Provide the [X, Y] coordinate of the cell's center where the given text is located.  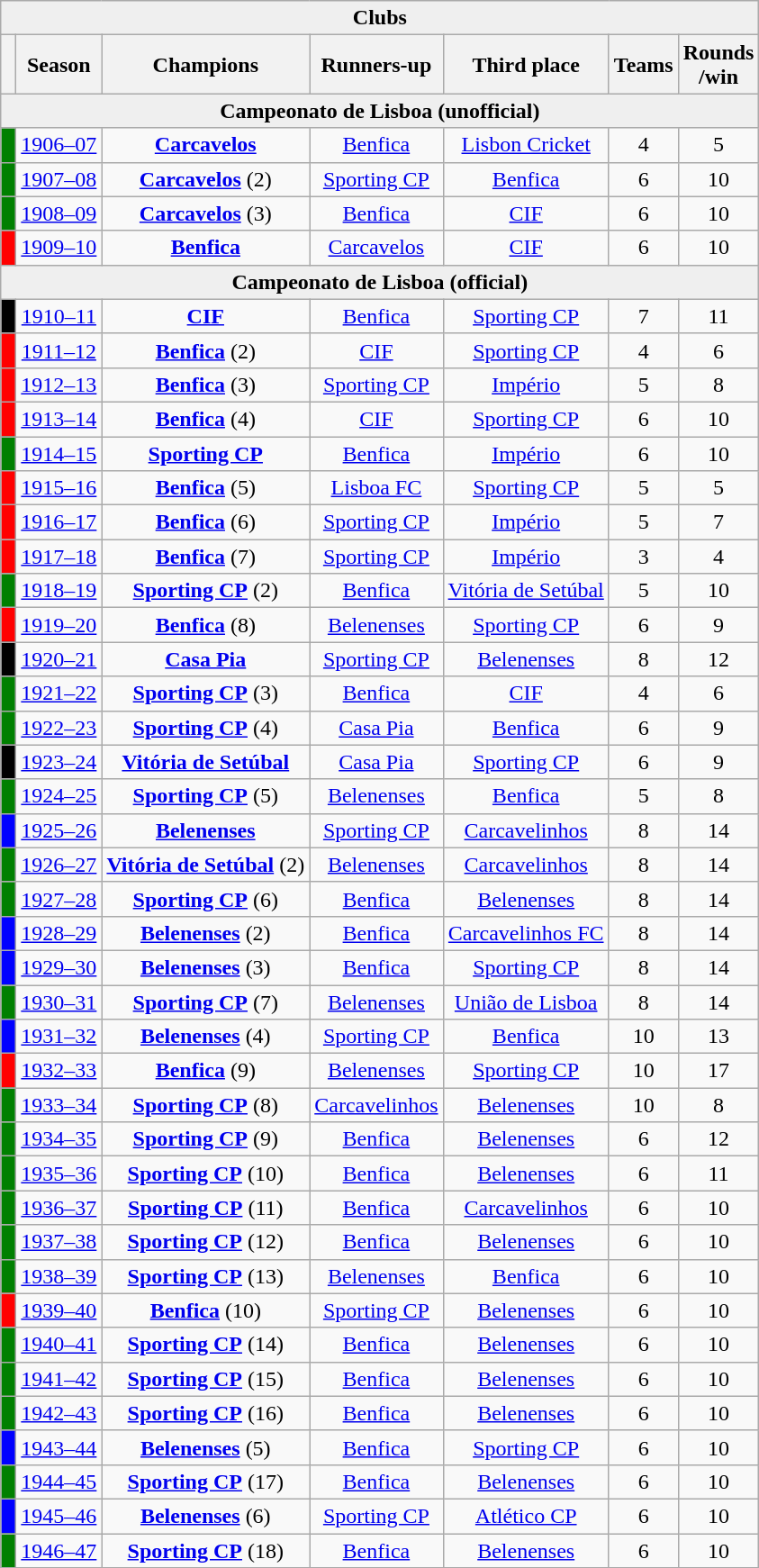
Sporting CP (4) [205, 728]
1933–34 [59, 1105]
Sporting CP (11) [205, 1208]
Sporting CP (13) [205, 1276]
Runners-up [376, 65]
17 [718, 1071]
1926–27 [59, 865]
1935–36 [59, 1174]
1916–17 [59, 522]
1943–44 [59, 1447]
União de Lisboa [526, 1002]
Benfica (7) [205, 557]
1921–22 [59, 693]
Carcavelos (3) [205, 213]
1927–28 [59, 899]
1930–31 [59, 1002]
Season [59, 65]
Sporting CP (8) [205, 1105]
1915–16 [59, 488]
1914–15 [59, 453]
Benfica (6) [205, 522]
Clubs [380, 18]
Sporting CP (17) [205, 1482]
1945–46 [59, 1516]
Sporting CP (5) [205, 796]
Belenenses (3) [205, 967]
1934–35 [59, 1139]
Teams [643, 65]
Sporting CP (3) [205, 693]
Sporting CP (15) [205, 1379]
1923–24 [59, 762]
Benfica (4) [205, 419]
1908–09 [59, 213]
Sporting CP (6) [205, 899]
1913–14 [59, 419]
Vitória de Setúbal (2) [205, 865]
1920–21 [59, 659]
Sporting CP (10) [205, 1174]
Benfica (3) [205, 385]
Benfica (8) [205, 625]
Sporting CP (2) [205, 591]
1918–19 [59, 591]
Campeonato de Lisboa (unofficial) [380, 111]
Belenenses (6) [205, 1516]
Sporting CP (16) [205, 1413]
Third place [526, 65]
1909–10 [59, 248]
1931–32 [59, 1037]
3 [643, 557]
Sporting CP (7) [205, 1002]
1936–37 [59, 1208]
Champions [205, 65]
Lisboa FC [376, 488]
1906–07 [59, 145]
1941–42 [59, 1379]
Belenenses (4) [205, 1037]
Belenenses (2) [205, 933]
Benfica (2) [205, 350]
Sporting CP (9) [205, 1139]
Campeonato de Lisboa (official) [380, 282]
Benfica (5) [205, 488]
Carcavelos (2) [205, 179]
1919–20 [59, 625]
1912–13 [59, 385]
1938–39 [59, 1276]
1937–38 [59, 1242]
Sporting CP (18) [205, 1550]
Atlético CP [526, 1516]
1922–23 [59, 728]
1929–30 [59, 967]
1944–45 [59, 1482]
1907–08 [59, 179]
1942–43 [59, 1413]
1917–18 [59, 557]
Benfica (10) [205, 1310]
1910–11 [59, 316]
Rounds/win [718, 65]
1911–12 [59, 350]
Benfica (9) [205, 1071]
Sporting CP (14) [205, 1345]
1924–25 [59, 796]
13 [718, 1037]
1939–40 [59, 1310]
1940–41 [59, 1345]
1928–29 [59, 933]
Lisbon Cricket [526, 145]
1932–33 [59, 1071]
Sporting CP (12) [205, 1242]
Belenenses (5) [205, 1447]
Carcavelinhos FC [526, 933]
1925–26 [59, 830]
1946–47 [59, 1550]
